Detect which cell encompasses the target text, then output its (x, y) center coordinate. 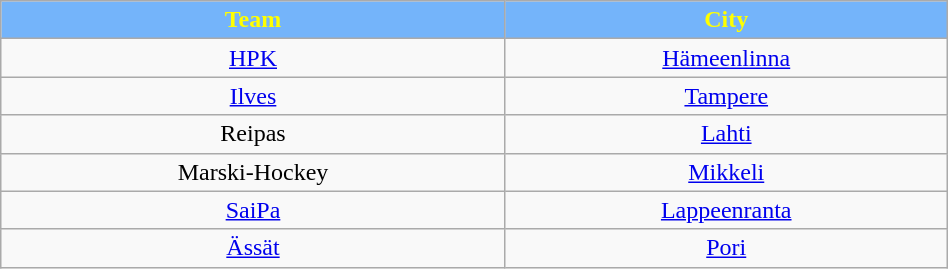
Lahti (726, 134)
Tampere (726, 96)
SaiPa (253, 210)
Pori (726, 248)
City (726, 20)
Lappeenranta (726, 210)
Ässät (253, 248)
Reipas (253, 134)
Mikkeli (726, 172)
HPK (253, 58)
Ilves (253, 96)
Team (253, 20)
Marski-Hockey (253, 172)
Hämeenlinna (726, 58)
